Output the [x, y] coordinate of the center of the cell containing the given text.  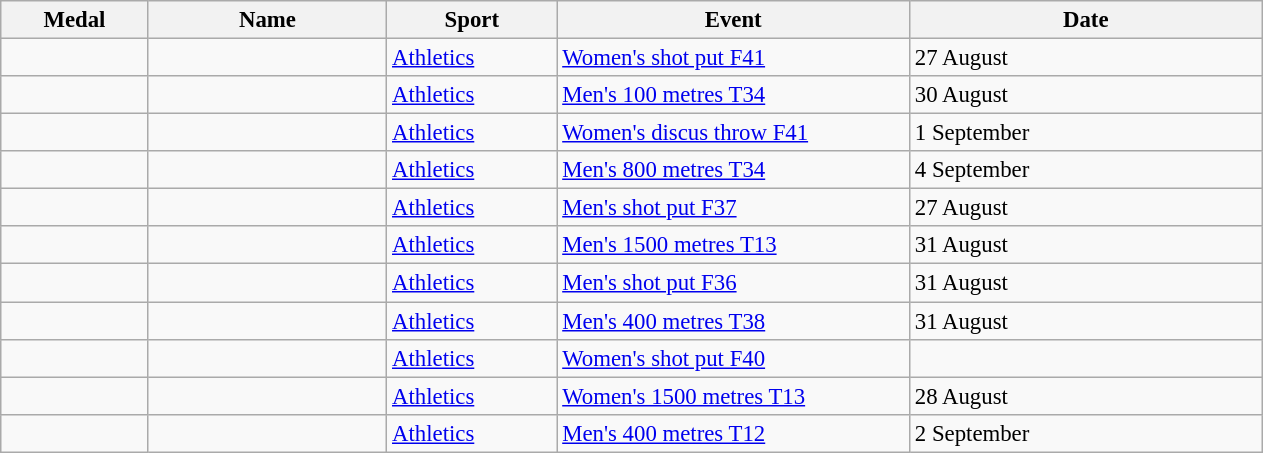
Date [1086, 20]
1 September [1086, 133]
Name [268, 20]
Men's 400 metres T12 [734, 433]
Men's 1500 metres T13 [734, 245]
4 September [1086, 170]
Women's 1500 metres T13 [734, 396]
Women's shot put F40 [734, 358]
Men's shot put F36 [734, 283]
Men's 400 metres T38 [734, 321]
Women's shot put F41 [734, 58]
Sport [472, 20]
Event [734, 20]
Medal [74, 20]
Men's shot put F37 [734, 208]
Men's 800 metres T34 [734, 170]
28 August [1086, 396]
30 August [1086, 95]
Men's 100 metres T34 [734, 95]
2 September [1086, 433]
Women's discus throw F41 [734, 133]
